Capture the cell that displays the provided text and extract its (x, y) central coordinate. 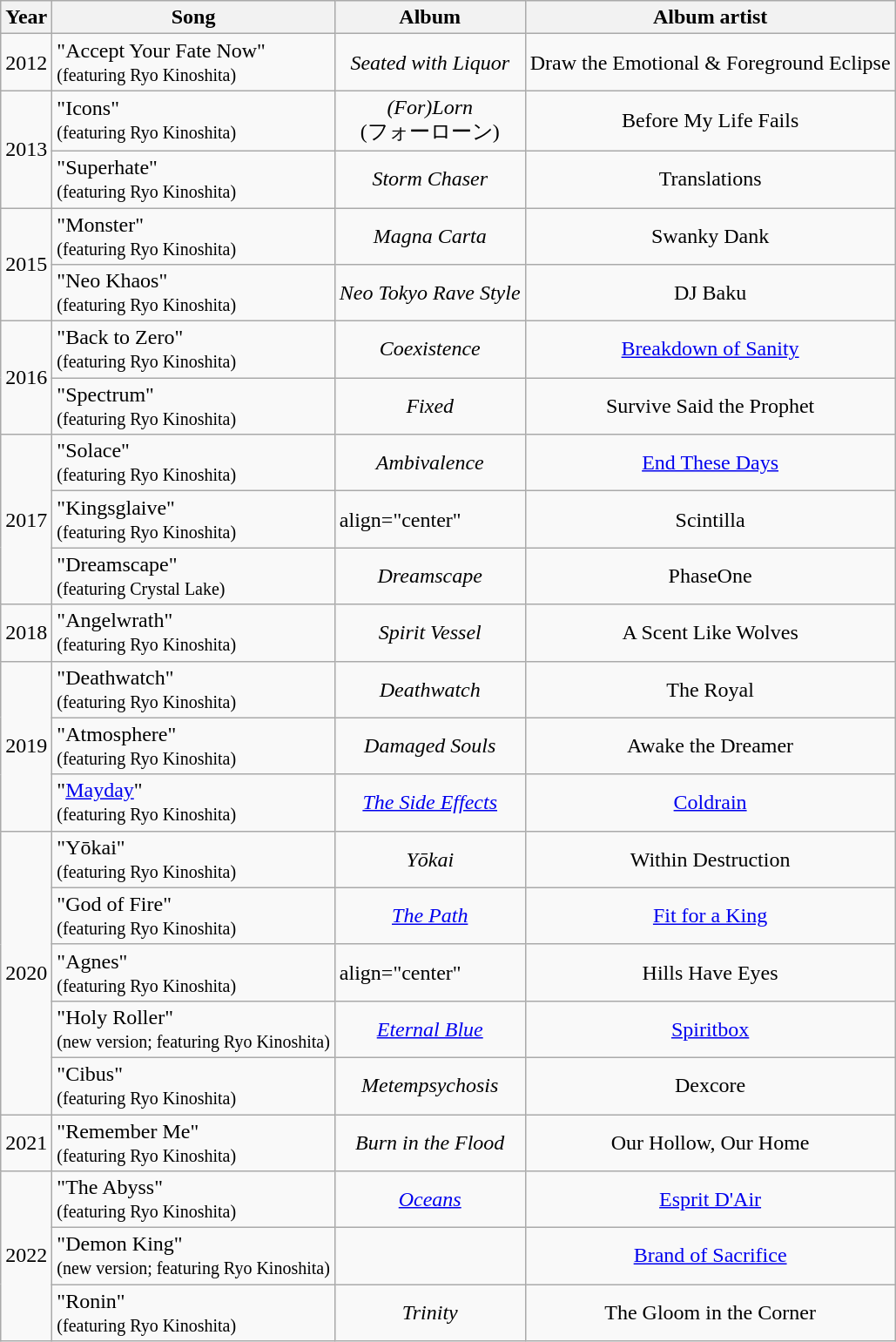
Esprit D'Air (711, 1200)
Storm Chaser (430, 179)
The Royal (711, 690)
"Atmosphere"(featuring Ryo Kinoshita) (193, 745)
"Back to Zero"(featuring Ryo Kinoshita) (193, 350)
Draw the Emotional & Foreground Eclipse (711, 63)
Yōkai (430, 859)
Spirit Vessel (430, 632)
Awake the Dreamer (711, 745)
"Neo Khaos"(featuring Ryo Kinoshita) (193, 293)
Magna Carta (430, 235)
"Angelwrath"(featuring Ryo Kinoshita) (193, 632)
Our Hollow, Our Home (711, 1143)
"Holy Roller"(new version; featuring Ryo Kinoshita) (193, 1029)
"Agnes"(featuring Ryo Kinoshita) (193, 972)
Album (430, 17)
Coexistence (430, 350)
Dexcore (711, 1085)
Ambivalence (430, 463)
Brand of Sacrifice (711, 1256)
A Scent Like Wolves (711, 632)
Fit for a King (711, 916)
2015 (26, 264)
2013 (26, 150)
2020 (26, 972)
Deathwatch (430, 690)
"Mayday"(featuring Ryo Kinoshita) (193, 803)
Dreamscape (430, 577)
"Kingsglaive"(featuring Ryo Kinoshita) (193, 519)
Album artist (711, 17)
"Remember Me"(featuring Ryo Kinoshita) (193, 1143)
2022 (26, 1256)
"Cibus"(featuring Ryo Kinoshita) (193, 1085)
Eternal Blue (430, 1029)
"Demon King"(new version; featuring Ryo Kinoshita) (193, 1256)
Survive Said the Prophet (711, 406)
"God of Fire"(featuring Ryo Kinoshita) (193, 916)
Hills Have Eyes (711, 972)
2021 (26, 1143)
Trinity (430, 1313)
"Yōkai"(featuring Ryo Kinoshita) (193, 859)
Oceans (430, 1200)
Song (193, 17)
Spiritbox (711, 1029)
DJ Baku (711, 293)
2012 (26, 63)
PhaseOne (711, 577)
The Gloom in the Corner (711, 1313)
"Dreamscape"(featuring Crystal Lake) (193, 577)
End These Days (711, 463)
2019 (26, 745)
"The Abyss"(featuring Ryo Kinoshita) (193, 1200)
"Superhate"(featuring Ryo Kinoshita) (193, 179)
Seated with Liquor (430, 63)
2017 (26, 519)
Before My Life Fails (711, 121)
"Deathwatch"(featuring Ryo Kinoshita) (193, 690)
Translations (711, 179)
Metempsychosis (430, 1085)
Coldrain (711, 803)
(For)Lorn (フォーローン) (430, 121)
"Ronin"(featuring Ryo Kinoshita) (193, 1313)
2018 (26, 632)
"Spectrum"(featuring Ryo Kinoshita) (193, 406)
Within Destruction (711, 859)
2016 (26, 378)
Neo Tokyo Rave Style (430, 293)
Scintilla (711, 519)
"Monster"(featuring Ryo Kinoshita) (193, 235)
"Accept Your Fate Now"(featuring Ryo Kinoshita) (193, 63)
Breakdown of Sanity (711, 350)
Burn in the Flood (430, 1143)
The Path (430, 916)
Swanky Dank (711, 235)
Damaged Souls (430, 745)
Fixed (430, 406)
Year (26, 17)
"Solace"(featuring Ryo Kinoshita) (193, 463)
The Side Effects (430, 803)
"Icons"(featuring Ryo Kinoshita) (193, 121)
